Detect which cell encompasses the target text, then output its (x, y) center coordinate. 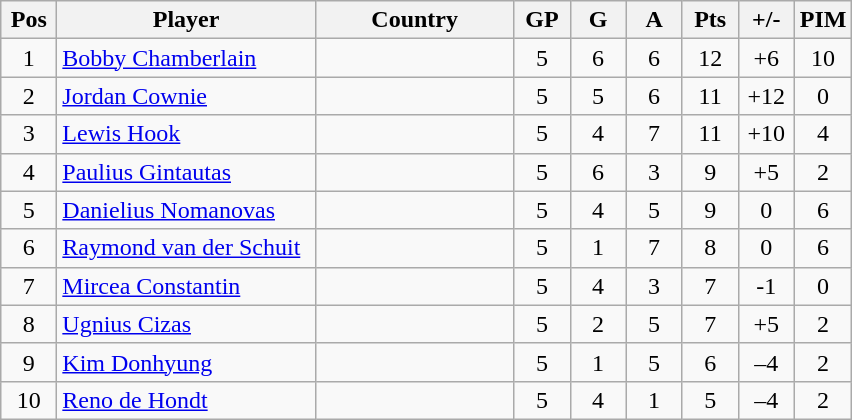
Jordan Cownie (186, 96)
Pos (29, 20)
Reno de Hondt (186, 400)
Kim Donhyung (186, 362)
+12 (766, 96)
Ugnius Cizas (186, 324)
Pts (710, 20)
Lewis Hook (186, 134)
12 (710, 58)
Raymond van der Schuit (186, 248)
Danielius Nomanovas (186, 210)
+6 (766, 58)
Country (414, 20)
+/- (766, 20)
Mircea Constantin (186, 286)
A (654, 20)
+10 (766, 134)
Paulius Gintautas (186, 172)
Bobby Chamberlain (186, 58)
PIM (823, 20)
GP (542, 20)
G (598, 20)
Player (186, 20)
-1 (766, 286)
